Provide the [x, y] coordinate of the cell's center where the given text is located.  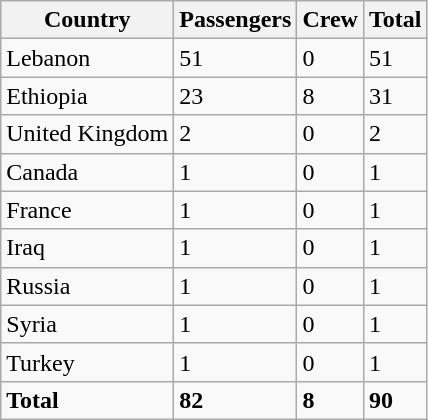
90 [395, 400]
Canada [88, 172]
Iraq [88, 248]
31 [395, 96]
France [88, 210]
Country [88, 20]
United Kingdom [88, 134]
Passengers [236, 20]
Crew [330, 20]
82 [236, 400]
Russia [88, 286]
23 [236, 96]
Turkey [88, 362]
Lebanon [88, 58]
Syria [88, 324]
Ethiopia [88, 96]
